Capture the cell that displays the provided text and extract its [X, Y] central coordinate. 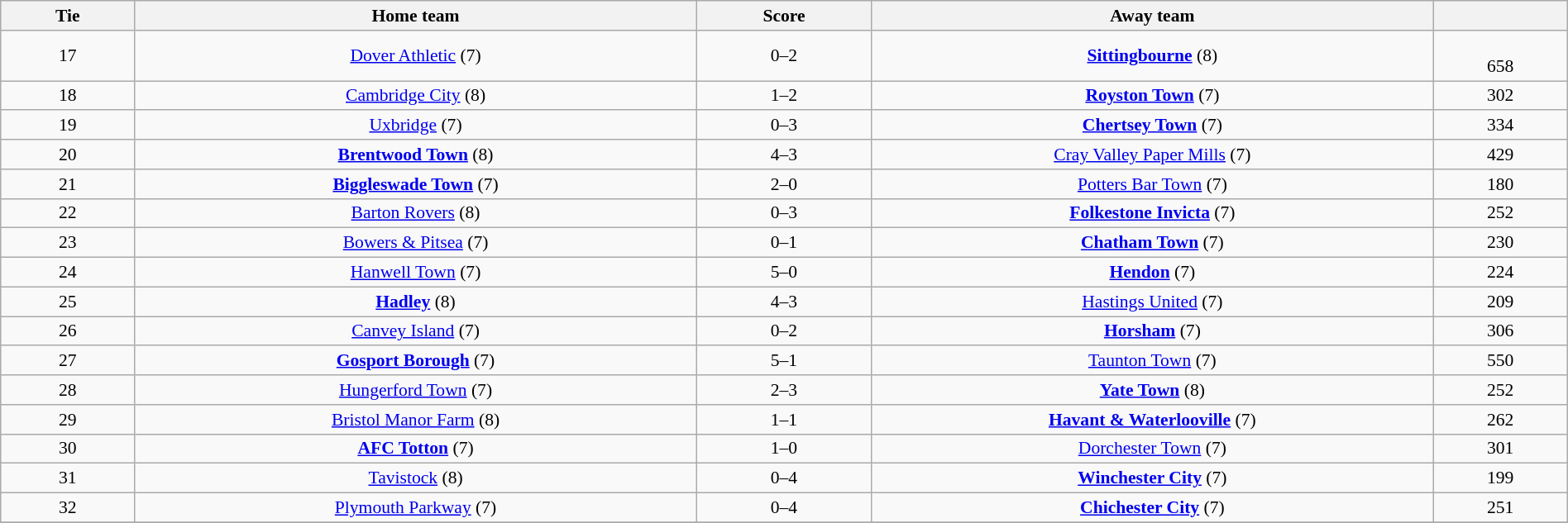
1–1 [784, 420]
Tie [68, 16]
Hungerford Town (7) [415, 390]
224 [1500, 273]
Dover Athletic (7) [415, 56]
Barton Rovers (8) [415, 213]
20 [68, 155]
21 [68, 184]
Cray Valley Paper Mills (7) [1153, 155]
Away team [1153, 16]
209 [1500, 302]
19 [68, 126]
230 [1500, 243]
Bristol Manor Farm (8) [415, 420]
5–1 [784, 361]
Hadley (8) [415, 302]
199 [1500, 478]
Sittingbourne (8) [1153, 56]
1–0 [784, 449]
31 [68, 478]
Home team [415, 16]
Hendon (7) [1153, 273]
334 [1500, 126]
Chichester City (7) [1153, 508]
Gosport Borough (7) [415, 361]
22 [68, 213]
Uxbridge (7) [415, 126]
2–0 [784, 184]
Chatham Town (7) [1153, 243]
Canvey Island (7) [415, 331]
18 [68, 96]
Brentwood Town (8) [415, 155]
302 [1500, 96]
2–3 [784, 390]
28 [68, 390]
Tavistock (8) [415, 478]
429 [1500, 155]
658 [1500, 56]
Dorchester Town (7) [1153, 449]
Hanwell Town (7) [415, 273]
Bowers & Pitsea (7) [415, 243]
Taunton Town (7) [1153, 361]
550 [1500, 361]
17 [68, 56]
29 [68, 420]
Royston Town (7) [1153, 96]
1–2 [784, 96]
23 [68, 243]
Potters Bar Town (7) [1153, 184]
306 [1500, 331]
180 [1500, 184]
Hastings United (7) [1153, 302]
Winchester City (7) [1153, 478]
32 [68, 508]
Chertsey Town (7) [1153, 126]
Yate Town (8) [1153, 390]
5–0 [784, 273]
251 [1500, 508]
25 [68, 302]
0–1 [784, 243]
26 [68, 331]
301 [1500, 449]
27 [68, 361]
Folkestone Invicta (7) [1153, 213]
30 [68, 449]
24 [68, 273]
262 [1500, 420]
Score [784, 16]
AFC Totton (7) [415, 449]
Plymouth Parkway (7) [415, 508]
Biggleswade Town (7) [415, 184]
Havant & Waterlooville (7) [1153, 420]
Horsham (7) [1153, 331]
Cambridge City (8) [415, 96]
